Return the (X, Y) coordinate for the center point of the cell that contains the specified text.  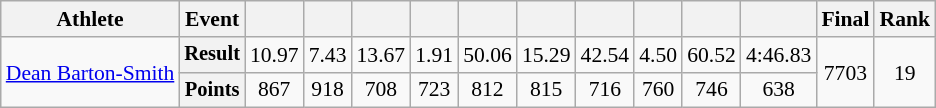
4.50 (658, 55)
708 (380, 90)
760 (658, 90)
50.06 (488, 55)
Final (845, 19)
19 (904, 72)
7703 (845, 72)
Event (212, 19)
15.29 (546, 55)
Athlete (90, 19)
918 (328, 90)
867 (274, 90)
Rank (904, 19)
746 (712, 90)
Dean Barton-Smith (90, 72)
4:46.83 (778, 55)
10.97 (274, 55)
7.43 (328, 55)
723 (434, 90)
716 (606, 90)
638 (778, 90)
42.54 (606, 55)
812 (488, 90)
13.67 (380, 55)
60.52 (712, 55)
Result (212, 55)
Points (212, 90)
815 (546, 90)
1.91 (434, 55)
